For the text-containing cell, return its midpoint in (X, Y) coordinate format. 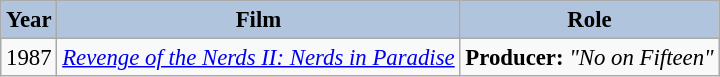
Producer: "No on Fifteen" (590, 58)
Role (590, 20)
Film (258, 20)
Year (29, 20)
1987 (29, 58)
Revenge of the Nerds II: Nerds in Paradise (258, 58)
